Capture the cell that displays the provided text and extract its [X, Y] central coordinate. 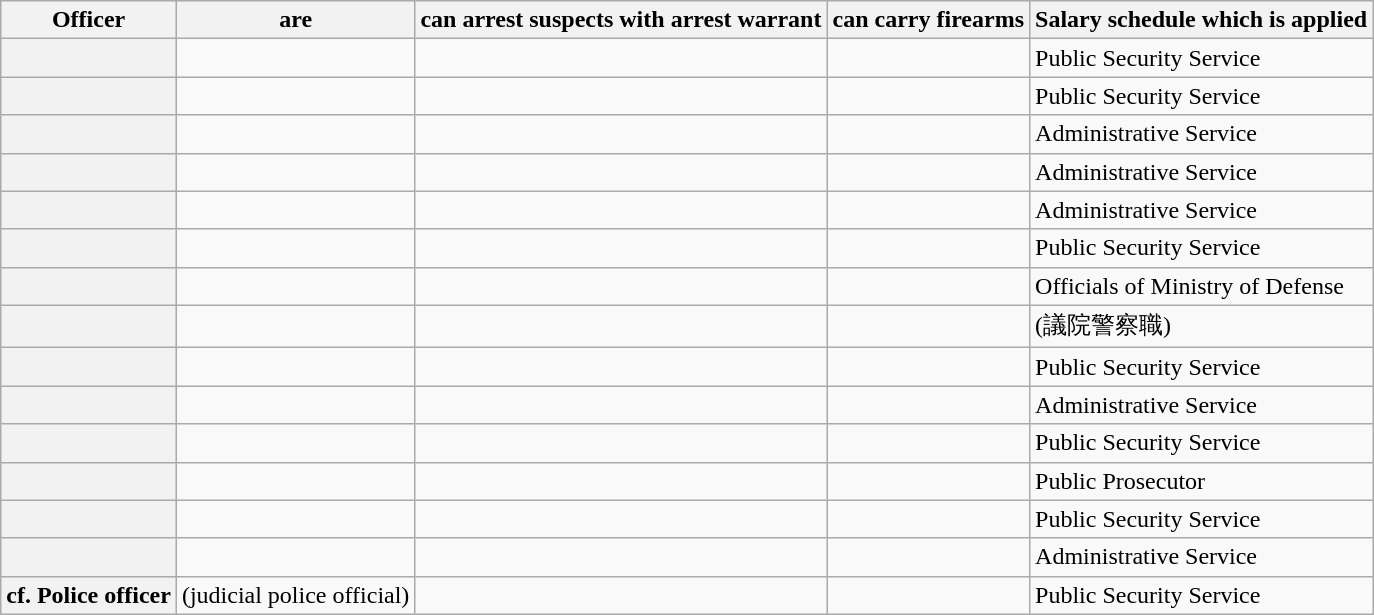
can carry firearms [928, 20]
(議院警察職) [1202, 326]
are [296, 20]
Officer [89, 20]
Public Prosecutor [1202, 481]
cf. Police officer [89, 595]
can arrest suspects with arrest warrant [621, 20]
(judicial police official) [296, 595]
Salary schedule which is applied [1202, 20]
Officials of Ministry of Defense [1202, 286]
